From the cell containing the given text, extract its center point as (x, y) coordinate. 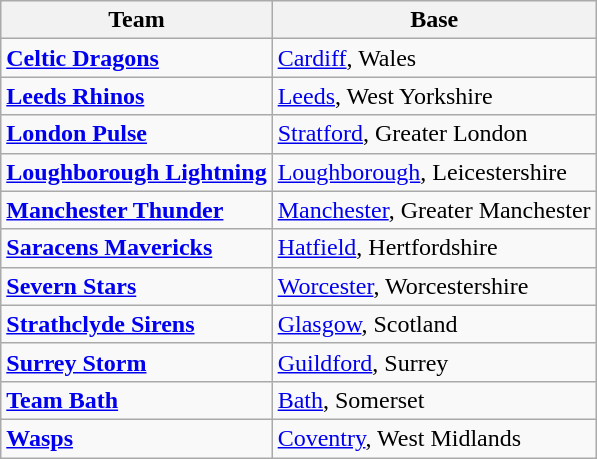
Coventry, West Midlands (434, 438)
Base (434, 20)
Hatfield, Hertfordshire (434, 248)
Loughborough, Leicestershire (434, 172)
Guildford, Surrey (434, 362)
London Pulse (136, 134)
Surrey Storm (136, 362)
Leeds Rhinos (136, 96)
Manchester, Greater Manchester (434, 210)
Stratford, Greater London (434, 134)
Cardiff, Wales (434, 58)
Saracens Mavericks (136, 248)
Team (136, 20)
Wasps (136, 438)
Leeds, West Yorkshire (434, 96)
Strathclyde Sirens (136, 324)
Glasgow, Scotland (434, 324)
Severn Stars (136, 286)
Manchester Thunder (136, 210)
Worcester, Worcestershire (434, 286)
Team Bath (136, 400)
Celtic Dragons (136, 58)
Loughborough Lightning (136, 172)
Bath, Somerset (434, 400)
